For the text-containing cell, return its midpoint in [x, y] coordinate format. 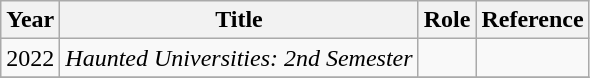
Haunted Universities: 2nd Semester [239, 58]
Role [447, 20]
Title [239, 20]
Reference [532, 20]
Year [30, 20]
2022 [30, 58]
